Determine the [X, Y] coordinate at the center of the cell enclosing the given text.  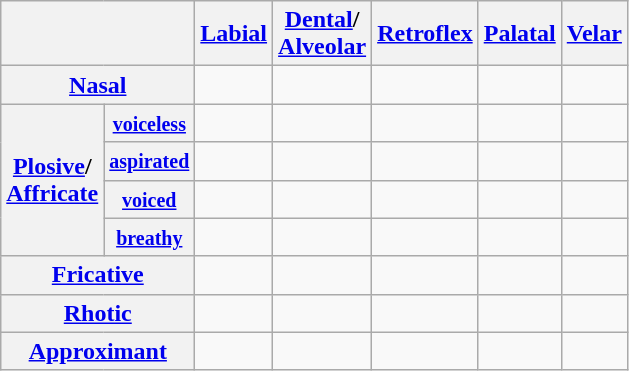
breathy [150, 237]
Labial [234, 34]
voiced [150, 199]
Rhotic [98, 313]
aspirated [150, 161]
Retroflex [426, 34]
Dental/Alveolar [322, 34]
Fricative [98, 275]
Nasal [98, 85]
Plosive/Affricate [52, 180]
Palatal [520, 34]
Velar [594, 34]
Approximant [98, 351]
voiceless [150, 123]
